Extract the (X, Y) coordinate from the center of the cell holding the provided text.  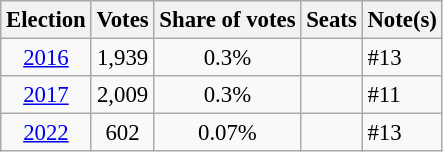
Votes (122, 20)
Share of votes (228, 20)
2017 (46, 95)
Seats (332, 20)
2022 (46, 133)
602 (122, 133)
1,939 (122, 58)
2016 (46, 58)
#11 (402, 95)
Note(s) (402, 20)
2,009 (122, 95)
Election (46, 20)
0.07% (228, 133)
